Capture the cell that displays the provided text and extract its (x, y) central coordinate. 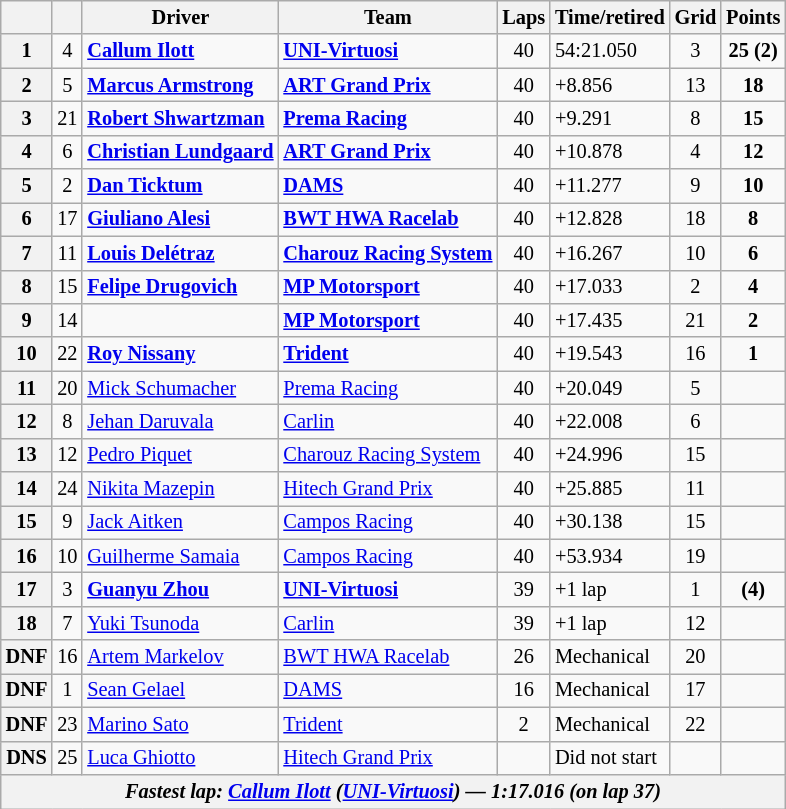
+22.008 (610, 421)
26 (524, 657)
Giuliano Alesi (180, 219)
+12.828 (610, 219)
Team (388, 17)
+25.885 (610, 489)
Did not start (610, 758)
54:21.050 (610, 51)
DNS (27, 758)
+17.033 (610, 287)
Louis Delétraz (180, 253)
Guanyu Zhou (180, 589)
+30.138 (610, 522)
Fastest lap: Callum Ilott (UNI-Virtuosi) — 1:17.016 (on lap 37) (393, 791)
Sean Gelael (180, 690)
Dan Ticktum (180, 186)
+19.543 (610, 354)
+11.277 (610, 186)
+53.934 (610, 556)
+8.856 (610, 85)
Yuki Tsunoda (180, 623)
Roy Nissany (180, 354)
25 (2) (753, 51)
+20.049 (610, 388)
Grid (696, 17)
+10.878 (610, 152)
Christian Lundgaard (180, 152)
Points (753, 17)
Jehan Daruvala (180, 421)
+17.435 (610, 320)
Artem Markelov (180, 657)
Jack Aitken (180, 522)
19 (696, 556)
23 (67, 724)
Mick Schumacher (180, 388)
Marino Sato (180, 724)
24 (67, 489)
Marcus Armstrong (180, 85)
Time/retired (610, 17)
Guilherme Samaia (180, 556)
Laps (524, 17)
Robert Shwartzman (180, 118)
Pedro Piquet (180, 455)
Felipe Drugovich (180, 287)
(4) (753, 589)
Callum Ilott (180, 51)
+24.996 (610, 455)
Luca Ghiotto (180, 758)
Nikita Mazepin (180, 489)
+9.291 (610, 118)
+16.267 (610, 253)
Driver (180, 17)
25 (67, 758)
